Return (x, y) of the center of cell containing provided text 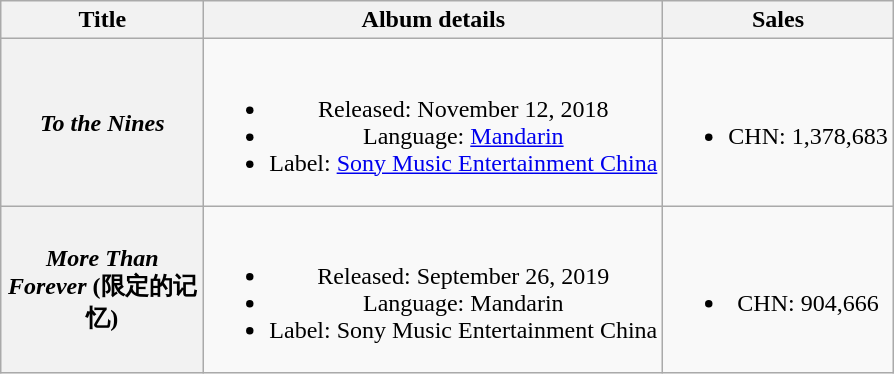
Sales (778, 20)
CHN: 904,666 (778, 290)
More Than Forever (限定的记忆) (102, 290)
Title (102, 20)
To the Nines (102, 122)
Released: November 12, 2018Language: MandarinLabel: Sony Music Entertainment China (434, 122)
Album details (434, 20)
Released: September 26, 2019Language: MandarinLabel: Sony Music Entertainment China (434, 290)
CHN: 1,378,683 (778, 122)
